Detect which cell encompasses the target text, then output its (x, y) center coordinate. 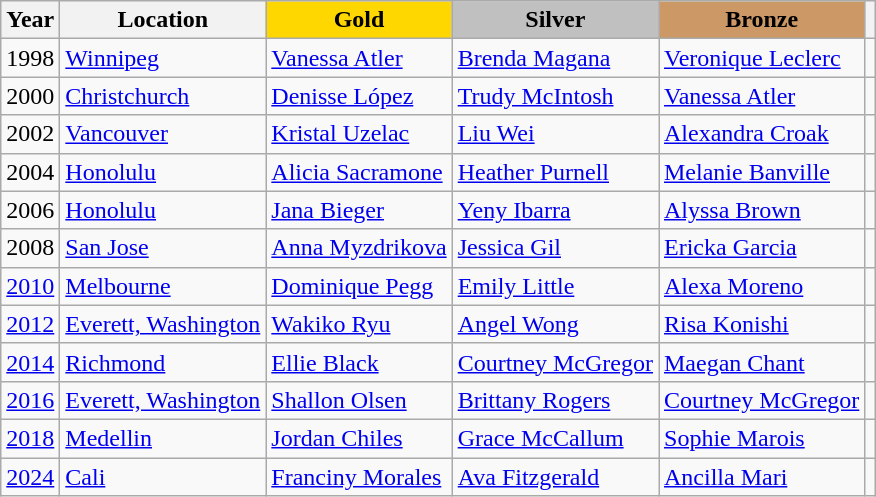
Christchurch (163, 96)
Trudy McIntosh (555, 96)
Brenda Magana (555, 58)
2024 (30, 477)
Alyssa Brown (761, 210)
2016 (30, 400)
Yeny Ibarra (555, 210)
Liu Wei (555, 134)
2010 (30, 286)
2018 (30, 438)
Angel Wong (555, 324)
Richmond (163, 362)
2012 (30, 324)
Sophie Marois (761, 438)
Alexa Moreno (761, 286)
Ava Fitzgerald (555, 477)
Silver (555, 20)
Maegan Chant (761, 362)
Denisse López (359, 96)
Ellie Black (359, 362)
Ericka Garcia (761, 248)
Jana Bieger (359, 210)
Wakiko Ryu (359, 324)
Alicia Sacramone (359, 172)
Cali (163, 477)
1998 (30, 58)
Year (30, 20)
Gold (359, 20)
Grace McCallum (555, 438)
Risa Konishi (761, 324)
Veronique Leclerc (761, 58)
2000 (30, 96)
2006 (30, 210)
Alexandra Croak (761, 134)
Jordan Chiles (359, 438)
Shallon Olsen (359, 400)
Bronze (761, 20)
Kristal Uzelac (359, 134)
Location (163, 20)
2004 (30, 172)
San Jose (163, 248)
Franciny Morales (359, 477)
Ancilla Mari (761, 477)
Medellin (163, 438)
2002 (30, 134)
Melbourne (163, 286)
Anna Myzdrikova (359, 248)
Brittany Rogers (555, 400)
Emily Little (555, 286)
Heather Purnell (555, 172)
Winnipeg (163, 58)
Jessica Gil (555, 248)
2014 (30, 362)
Dominique Pegg (359, 286)
2008 (30, 248)
Vancouver (163, 134)
Melanie Banville (761, 172)
